From the cell containing the given text, extract its center point as [X, Y] coordinate. 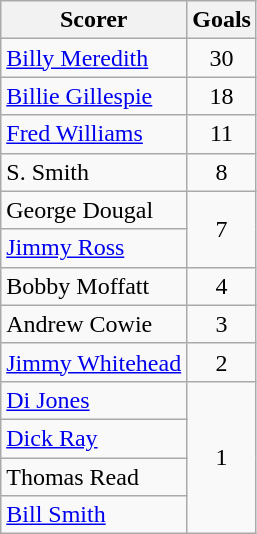
Goals [222, 20]
Dick Ray [94, 438]
1 [222, 457]
S. Smith [94, 172]
30 [222, 58]
Scorer [94, 20]
Billy Meredith [94, 58]
18 [222, 96]
Jimmy Whitehead [94, 362]
Di Jones [94, 400]
4 [222, 286]
Jimmy Ross [94, 248]
8 [222, 172]
Fred Williams [94, 134]
3 [222, 324]
Bill Smith [94, 515]
Thomas Read [94, 477]
2 [222, 362]
Andrew Cowie [94, 324]
George Dougal [94, 210]
Bobby Moffatt [94, 286]
11 [222, 134]
7 [222, 229]
Billie Gillespie [94, 96]
